Scan for the cell matching the given text and deliver its [x, y] coordinate at center. 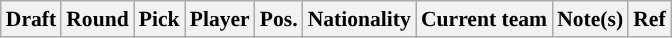
Ref [649, 19]
Nationality [360, 19]
Current team [484, 19]
Draft [31, 19]
Round [98, 19]
Note(s) [590, 19]
Pick [160, 19]
Pos. [279, 19]
Player [220, 19]
